Determine the [x, y] coordinate at the center of the cell enclosing the given text.  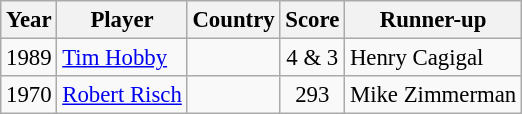
4 & 3 [312, 58]
Runner-up [434, 20]
293 [312, 95]
1989 [29, 58]
Tim Hobby [122, 58]
1970 [29, 95]
Player [122, 20]
Year [29, 20]
Score [312, 20]
Henry Cagigal [434, 58]
Country [234, 20]
Mike Zimmerman [434, 95]
Robert Risch [122, 95]
